Capture the cell that displays the provided text and extract its (X, Y) central coordinate. 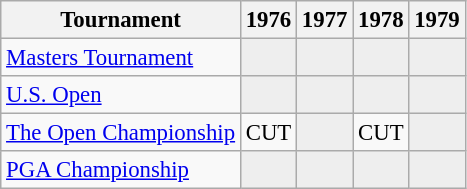
Masters Tournament (121, 58)
1978 (381, 20)
1977 (325, 20)
Tournament (121, 20)
1979 (437, 20)
The Open Championship (121, 133)
U.S. Open (121, 95)
1976 (268, 20)
PGA Championship (121, 170)
